Search for the cell housing the specified text and yield its [x, y] center coordinate. 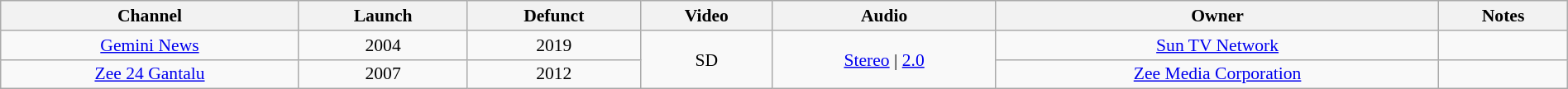
Zee 24 Gantalu [150, 74]
Launch [383, 16]
SD [706, 59]
2004 [383, 45]
Video [706, 16]
Audio [884, 16]
Stereo | 2.0 [884, 59]
2012 [554, 74]
2007 [383, 74]
Zee Media Corporation [1217, 74]
Defunct [554, 16]
Sun TV Network [1217, 45]
Gemini News [150, 45]
Notes [1503, 16]
2019 [554, 45]
Owner [1217, 16]
Channel [150, 16]
